Find where the given text appears and provide that cell's center as (x, y) coordinate. 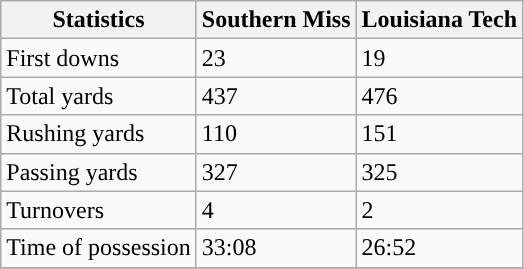
110 (276, 134)
Turnovers (99, 210)
Total yards (99, 96)
Southern Miss (276, 20)
23 (276, 58)
First downs (99, 58)
325 (439, 172)
437 (276, 96)
Louisiana Tech (439, 20)
476 (439, 96)
33:08 (276, 248)
Statistics (99, 20)
4 (276, 210)
327 (276, 172)
Time of possession (99, 248)
2 (439, 210)
26:52 (439, 248)
19 (439, 58)
Rushing yards (99, 134)
Passing yards (99, 172)
151 (439, 134)
